Provide the [x, y] coordinate of the cell's center where the given text is located.  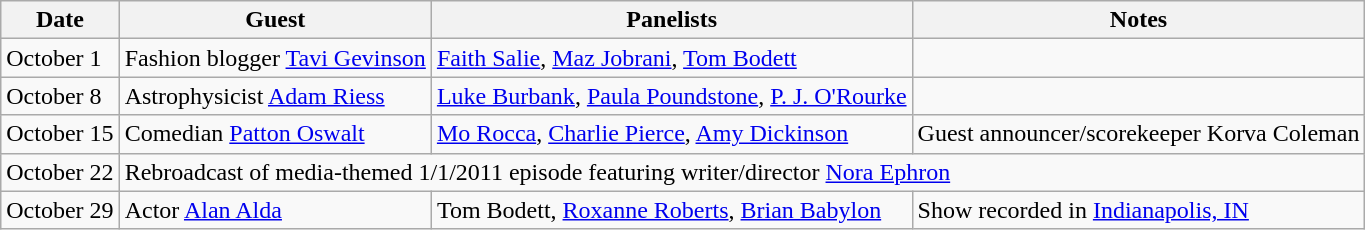
Luke Burbank, Paula Poundstone, P. J. O'Rourke [672, 96]
October 29 [60, 210]
October 8 [60, 96]
Mo Rocca, Charlie Pierce, Amy Dickinson [672, 134]
Show recorded in Indianapolis, IN [1138, 210]
Actor Alan Alda [275, 210]
Guest [275, 20]
Tom Bodett, Roxanne Roberts, Brian Babylon [672, 210]
Notes [1138, 20]
Rebroadcast of media-themed 1/1/2011 episode featuring writer/director Nora Ephron [742, 172]
Guest announcer/scorekeeper Korva Coleman [1138, 134]
Date [60, 20]
Panelists [672, 20]
October 15 [60, 134]
October 1 [60, 58]
Faith Salie, Maz Jobrani, Tom Bodett [672, 58]
October 22 [60, 172]
Astrophysicist Adam Riess [275, 96]
Comedian Patton Oswalt [275, 134]
Fashion blogger Tavi Gevinson [275, 58]
